Provide the (x, y) coordinate of the cell's center where the given text is located.  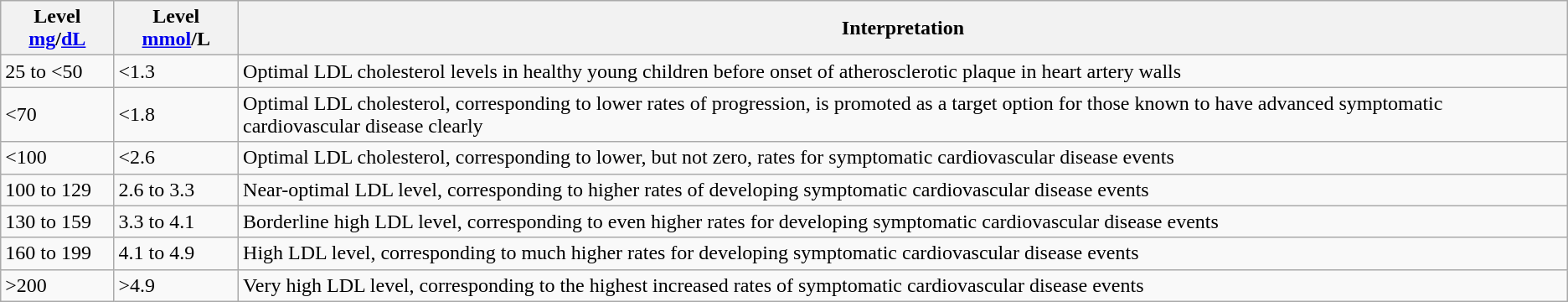
160 to 199 (57, 253)
>200 (57, 285)
Optimal LDL cholesterol, corresponding to lower, but not zero, rates for symptomatic cardiovascular disease events (903, 158)
<1.8 (176, 114)
Borderline high LDL level, corresponding to even higher rates for developing symptomatic cardiovascular disease events (903, 221)
Interpretation (903, 29)
Optimal LDL cholesterol levels in healthy young children before onset of atherosclerotic plaque in heart artery walls (903, 71)
130 to 159 (57, 221)
High LDL level, corresponding to much higher rates for developing symptomatic cardiovascular disease events (903, 253)
Near-optimal LDL level, corresponding to higher rates of developing symptomatic cardiovascular disease events (903, 190)
<70 (57, 114)
Level mg/dL (57, 29)
2.6 to 3.3 (176, 190)
25 to <50 (57, 71)
Level mmol/L (176, 29)
3.3 to 4.1 (176, 221)
100 to 129 (57, 190)
<1.3 (176, 71)
Very high LDL level, corresponding to the highest increased rates of symptomatic cardiovascular disease events (903, 285)
<2.6 (176, 158)
>4.9 (176, 285)
4.1 to 4.9 (176, 253)
<100 (57, 158)
